Capture the cell that displays the provided text and extract its (X, Y) central coordinate. 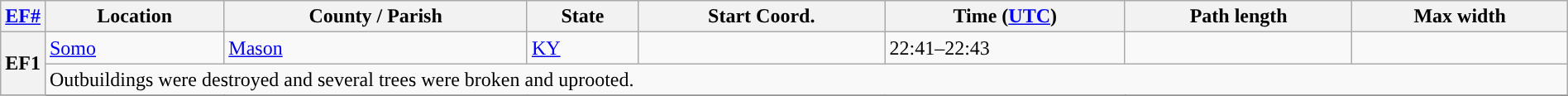
Time (UTC) (1005, 17)
KY (582, 48)
State (582, 17)
Start Coord. (761, 17)
EF# (23, 17)
22:41–22:43 (1005, 48)
Path length (1238, 17)
County / Parish (375, 17)
Somo (134, 48)
EF1 (23, 64)
Max width (1460, 17)
Mason (375, 48)
Outbuildings were destroyed and several trees were broken and uprooted. (806, 79)
Location (134, 17)
